Capture the cell that displays the provided text and extract its (x, y) central coordinate. 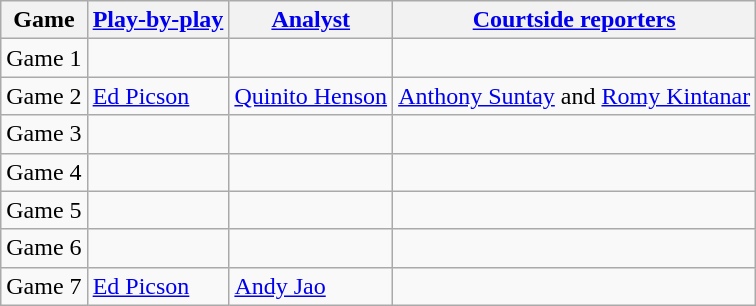
Play-by-play (158, 20)
Andy Jao (311, 286)
Analyst (311, 20)
Courtside reporters (574, 20)
Game 6 (44, 248)
Game 3 (44, 134)
Game 5 (44, 210)
Anthony Suntay and Romy Kintanar (574, 96)
Game (44, 20)
Game 1 (44, 58)
Game 4 (44, 172)
Game 7 (44, 286)
Quinito Henson (311, 96)
Game 2 (44, 96)
